Return (X, Y) of the center of cell containing provided text 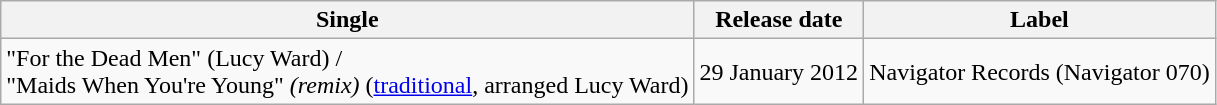
Navigator Records (Navigator 070) (1040, 72)
29 January 2012 (779, 72)
Single (348, 20)
Label (1040, 20)
Release date (779, 20)
"For the Dead Men" (Lucy Ward) / "Maids When You're Young" (remix) (traditional, arranged Lucy Ward) (348, 72)
